Identify which cell holds the provided text, then report its (X, Y) central coordinate. 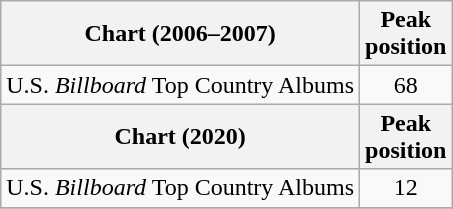
12 (406, 188)
Chart (2020) (180, 136)
Chart (2006–2007) (180, 34)
68 (406, 85)
